Return (x, y) of the center of cell containing provided text 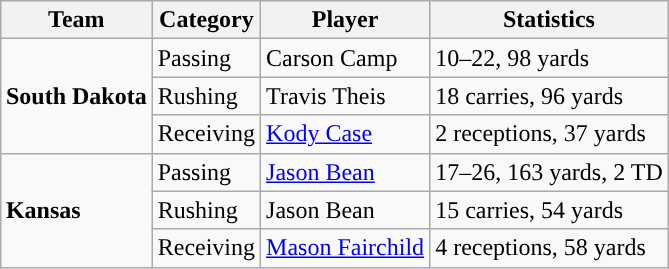
Player (346, 20)
2 receptions, 37 yards (550, 134)
4 receptions, 58 yards (550, 248)
Team (76, 20)
Travis Theis (346, 96)
15 carries, 54 yards (550, 210)
Mason Fairchild (346, 248)
Category (206, 20)
Kansas (76, 210)
10–22, 98 yards (550, 58)
South Dakota (76, 96)
17–26, 163 yards, 2 TD (550, 172)
18 carries, 96 yards (550, 96)
Carson Camp (346, 58)
Statistics (550, 20)
Kody Case (346, 134)
